Determine the [X, Y] coordinate at the center of the cell enclosing the given text.  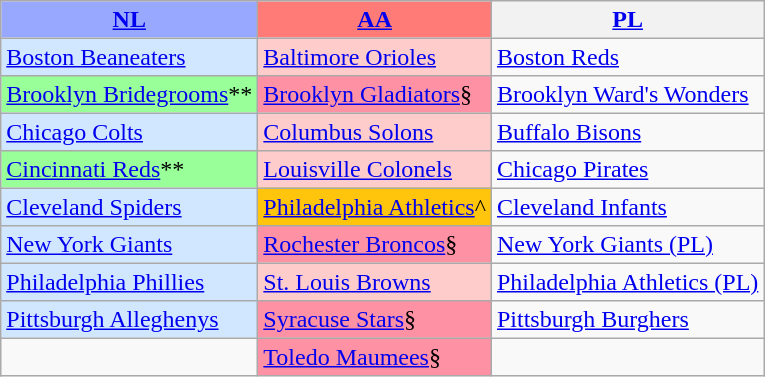
Brooklyn Gladiators§ [375, 94]
New York Giants [130, 244]
Buffalo Bisons [627, 132]
Boston Beaneaters [130, 56]
Baltimore Orioles [375, 56]
AA [375, 20]
Brooklyn Ward's Wonders [627, 94]
Brooklyn Bridegrooms** [130, 94]
Rochester Broncos§ [375, 244]
Philadelphia Phillies [130, 282]
Louisville Colonels [375, 170]
NL [130, 20]
Columbus Solons [375, 132]
Toledo Maumees§ [375, 356]
Cincinnati Reds** [130, 170]
Pittsburgh Burghers [627, 318]
PL [627, 20]
Boston Reds [627, 56]
St. Louis Browns [375, 282]
Cleveland Spiders [130, 206]
Philadelphia Athletics^ [375, 206]
Syracuse Stars§ [375, 318]
New York Giants (PL) [627, 244]
Chicago Colts [130, 132]
Cleveland Infants [627, 206]
Pittsburgh Alleghenys [130, 318]
Chicago Pirates [627, 170]
Philadelphia Athletics (PL) [627, 282]
